Return the (x, y) coordinate for the center point of the cell that contains the specified text.  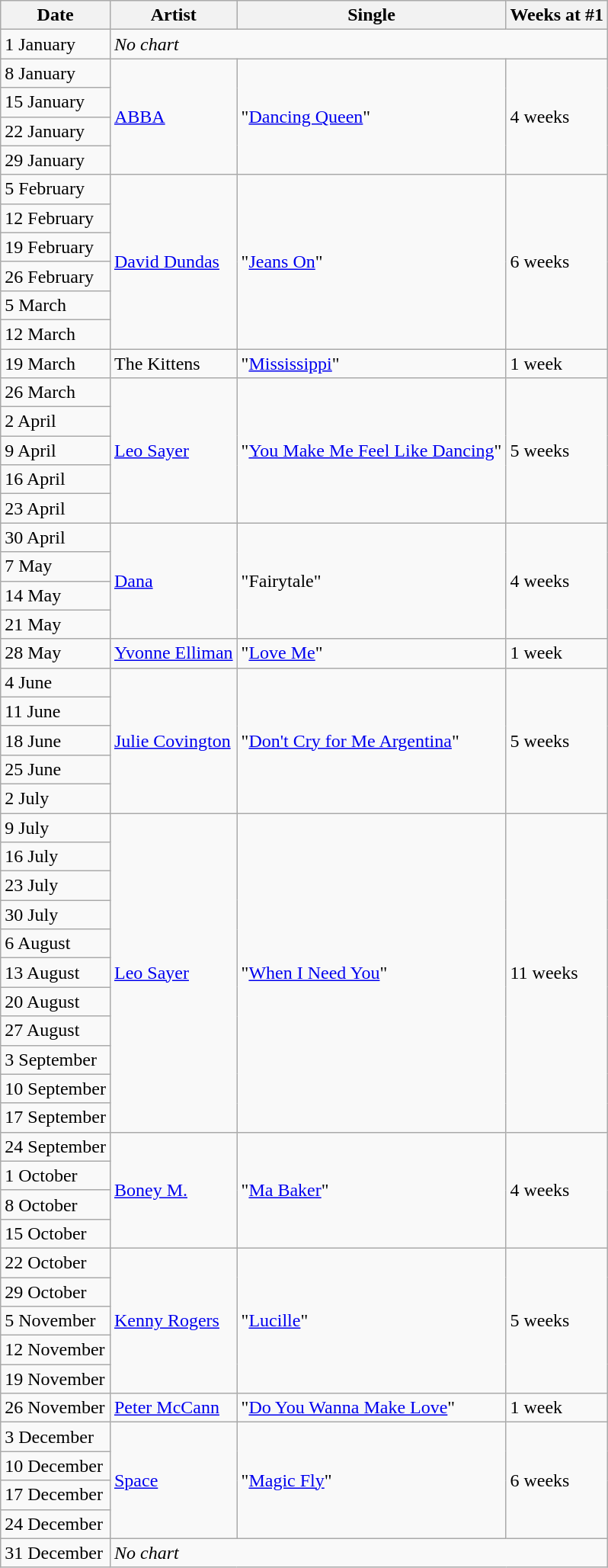
1 January (56, 44)
Boney M. (174, 1190)
ABBA (174, 117)
29 January (56, 160)
22 January (56, 131)
5 March (56, 305)
23 July (56, 886)
"Don't Cry for Me Argentina" (372, 740)
19 March (56, 364)
1 October (56, 1175)
14 May (56, 595)
Peter McCann (174, 1408)
15 October (56, 1233)
15 January (56, 102)
28 May (56, 653)
19 November (56, 1379)
16 July (56, 857)
30 April (56, 537)
26 February (56, 276)
25 June (56, 769)
23 April (56, 508)
"Do You Wanna Make Love" (372, 1408)
Artist (174, 15)
2 April (56, 422)
Dana (174, 581)
20 August (56, 1002)
"Fairytale" (372, 581)
"Magic Fly" (372, 1480)
"You Make Me Feel Like Dancing" (372, 451)
"When I Need You" (372, 973)
9 April (56, 451)
Space (174, 1480)
Yvonne Elliman (174, 653)
12 March (56, 334)
David Dundas (174, 261)
12 February (56, 218)
8 January (56, 73)
5 February (56, 189)
3 September (56, 1060)
7 May (56, 566)
"Lucille" (372, 1320)
Kenny Rogers (174, 1320)
10 December (56, 1466)
5 November (56, 1321)
Weeks at #1 (557, 15)
18 June (56, 740)
21 May (56, 624)
Julie Covington (174, 740)
"Jeans On" (372, 261)
9 July (56, 827)
"Dancing Queen" (372, 117)
26 November (56, 1408)
"Ma Baker" (372, 1190)
4 June (56, 682)
31 December (56, 1553)
Date (56, 15)
17 December (56, 1495)
"Love Me" (372, 653)
10 September (56, 1089)
12 November (56, 1350)
11 June (56, 711)
3 December (56, 1437)
24 December (56, 1524)
24 September (56, 1146)
27 August (56, 1031)
19 February (56, 247)
11 weeks (557, 973)
6 August (56, 944)
30 July (56, 915)
17 September (56, 1117)
13 August (56, 973)
2 July (56, 798)
22 October (56, 1262)
26 March (56, 393)
Single (372, 15)
8 October (56, 1204)
The Kittens (174, 364)
29 October (56, 1292)
"Mississippi" (372, 364)
16 April (56, 479)
